Scan for the cell matching the given text and deliver its (X, Y) coordinate at center. 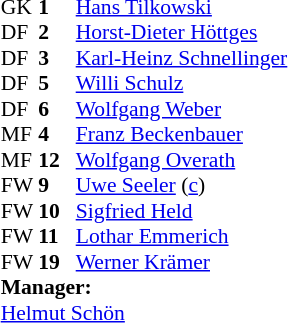
11 (57, 237)
Horst-Dieter Höttges (182, 33)
Lothar Emmerich (182, 237)
Uwe Seeler (c) (182, 185)
Manager: (144, 287)
Willi Schulz (182, 83)
Sigfried Held (182, 211)
19 (57, 262)
4 (57, 135)
12 (57, 160)
10 (57, 211)
Wolfgang Overath (182, 160)
3 (57, 58)
6 (57, 109)
Wolfgang Weber (182, 109)
Franz Beckenbauer (182, 135)
Werner Krämer (182, 262)
2 (57, 33)
9 (57, 185)
5 (57, 83)
Karl-Heinz Schnellinger (182, 58)
